Provide the (x, y) coordinate of the cell's center where the given text is located.  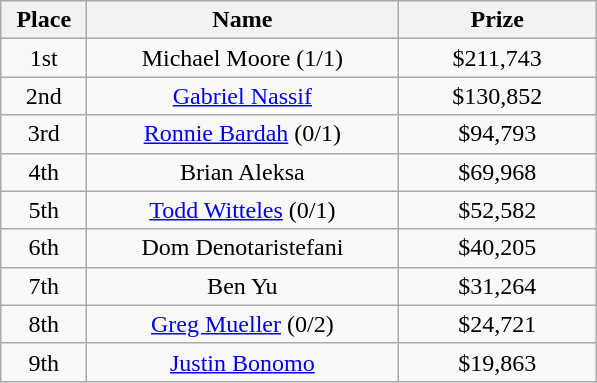
$40,205 (498, 248)
8th (44, 324)
3rd (44, 134)
Name (242, 20)
Justin Bonomo (242, 362)
5th (44, 210)
$19,863 (498, 362)
$69,968 (498, 172)
4th (44, 172)
Todd Witteles (0/1) (242, 210)
6th (44, 248)
1st (44, 58)
$52,582 (498, 210)
Michael Moore (1/1) (242, 58)
Brian Aleksa (242, 172)
Greg Mueller (0/2) (242, 324)
7th (44, 286)
Ronnie Bardah (0/1) (242, 134)
2nd (44, 96)
Place (44, 20)
$211,743 (498, 58)
$130,852 (498, 96)
$24,721 (498, 324)
Dom Denotaristefani (242, 248)
Ben Yu (242, 286)
Prize (498, 20)
9th (44, 362)
$31,264 (498, 286)
$94,793 (498, 134)
Gabriel Nassif (242, 96)
